Pinpoint the cell where the given text exists, returning its (x, y) midpoint coordinate. 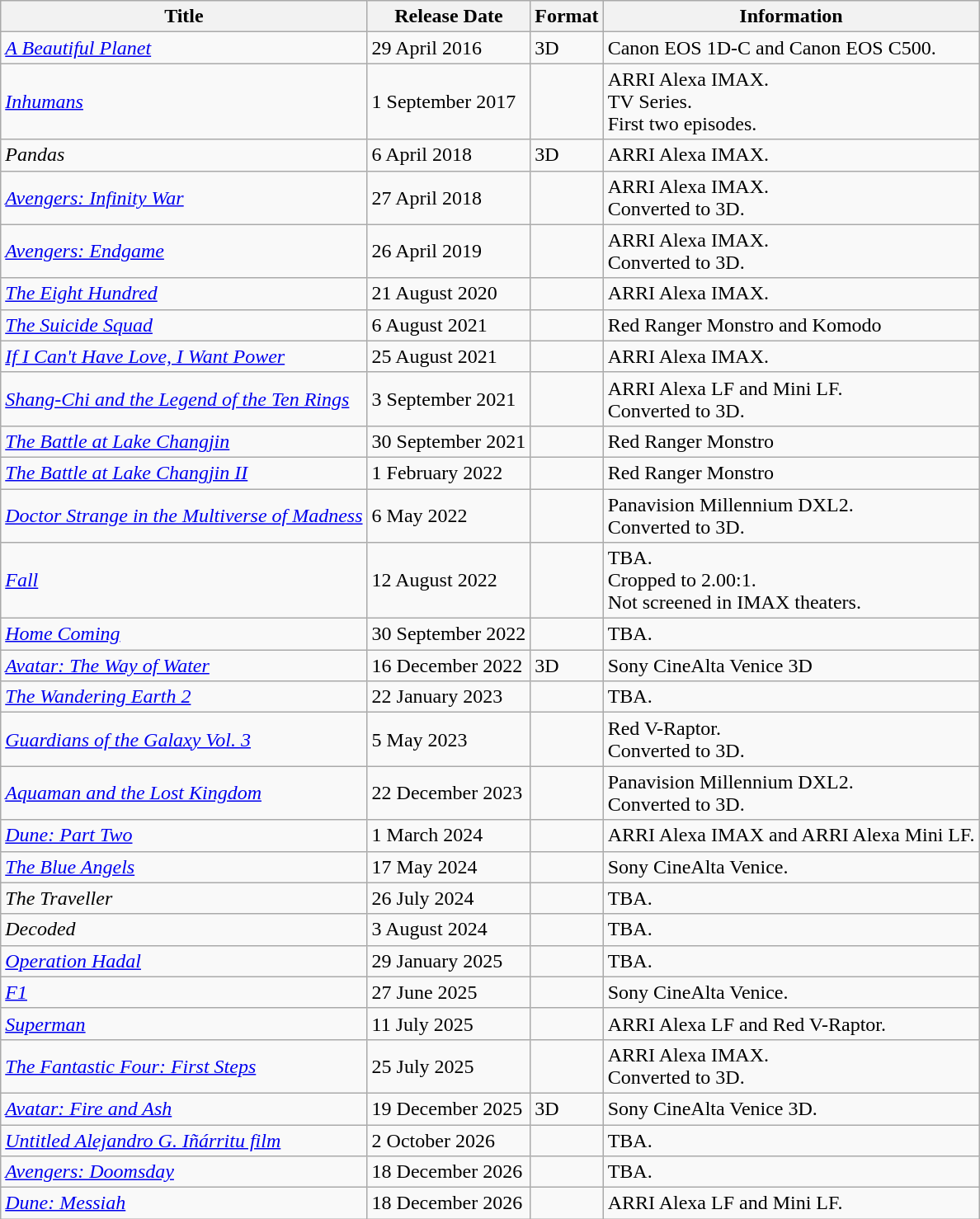
Red V-Raptor.Converted to 3D. (791, 739)
1 February 2022 (449, 473)
1 September 2017 (449, 101)
Aquaman and the Lost Kingdom (184, 793)
Home Coming (184, 634)
The Battle at Lake Changjin II (184, 473)
2 October 2026 (449, 1141)
6 August 2021 (449, 325)
Decoded (184, 930)
Dune: Part Two (184, 835)
The Wandering Earth 2 (184, 697)
F1 (184, 992)
12 August 2022 (449, 581)
29 April 2016 (449, 48)
22 December 2023 (449, 793)
Guardians of the Galaxy Vol. 3 (184, 739)
21 August 2020 (449, 294)
25 July 2025 (449, 1066)
ARRI Alexa IMAX and ARRI Alexa Mini LF. (791, 835)
Avatar: Fire and Ash (184, 1108)
ARRI Alexa LF and Mini LF. (791, 1203)
A Beautiful Planet (184, 48)
17 May 2024 (449, 867)
Information (791, 16)
Untitled Alejandro G. Iñárritu film (184, 1141)
Canon EOS 1D-C and Canon EOS C500. (791, 48)
1 March 2024 (449, 835)
Doctor Strange in the Multiverse of Madness (184, 515)
The Fantastic Four: First Steps (184, 1066)
6 May 2022 (449, 515)
16 December 2022 (449, 666)
Sony CineAlta Venice 3D (791, 666)
Shang-Chi and the Legend of the Ten Rings (184, 399)
27 June 2025 (449, 992)
30 September 2022 (449, 634)
6 April 2018 (449, 155)
Avengers: Infinity War (184, 198)
The Suicide Squad (184, 325)
Avatar: The Way of Water (184, 666)
11 July 2025 (449, 1024)
Release Date (449, 16)
5 May 2023 (449, 739)
25 August 2021 (449, 356)
3 August 2024 (449, 930)
26 July 2024 (449, 898)
The Traveller (184, 898)
Pandas (184, 155)
Inhumans (184, 101)
The Blue Angels (184, 867)
30 September 2021 (449, 441)
ARRI Alexa IMAX.TV Series.First two episodes. (791, 101)
If I Can't Have Love, I Want Power (184, 356)
27 April 2018 (449, 198)
The Eight Hundred (184, 294)
TBA.Cropped to 2.00:1.Not screened in IMAX theaters. (791, 581)
Sony CineAlta Venice 3D. (791, 1108)
Avengers: Endgame (184, 251)
The Battle at Lake Changjin (184, 441)
Operation Hadal (184, 961)
26 April 2019 (449, 251)
19 December 2025 (449, 1108)
Fall (184, 581)
Dune: Messiah (184, 1203)
ARRI Alexa LF and Red V-Raptor. (791, 1024)
Avengers: Doomsday (184, 1172)
Red Ranger Monstro and Komodo (791, 325)
29 January 2025 (449, 961)
22 January 2023 (449, 697)
Format (567, 16)
ARRI Alexa LF and Mini LF.Converted to 3D. (791, 399)
Title (184, 16)
3 September 2021 (449, 399)
Superman (184, 1024)
